From the cell containing the given text, extract its center point as [X, Y] coordinate. 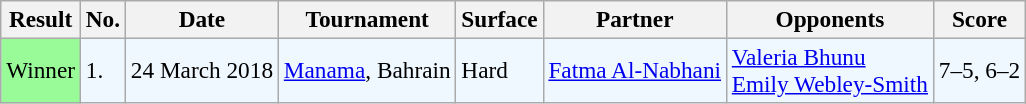
Winner [41, 70]
1. [102, 70]
Opponents [830, 19]
Surface [500, 19]
No. [102, 19]
24 March 2018 [202, 70]
Result [41, 19]
Hard [500, 70]
7–5, 6–2 [979, 70]
Score [979, 19]
Valeria Bhunu Emily Webley-Smith [830, 70]
Date [202, 19]
Manama, Bahrain [367, 70]
Fatma Al-Nabhani [634, 70]
Partner [634, 19]
Tournament [367, 19]
